Determine the [x, y] coordinate at the center of the cell enclosing the given text.  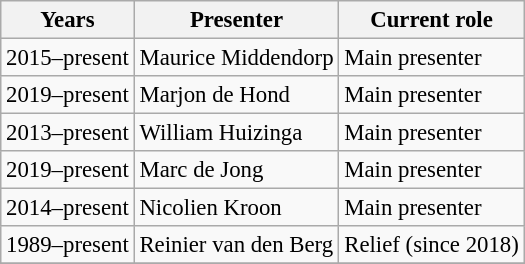
William Huizinga [236, 133]
2013–present [68, 133]
Years [68, 20]
Marjon de Hond [236, 95]
2015–present [68, 58]
Reinier van den Berg [236, 245]
Relief (since 2018) [432, 245]
Presenter [236, 20]
2014–present [68, 208]
Current role [432, 20]
1989–present [68, 245]
Maurice Middendorp [236, 58]
Nicolien Kroon [236, 208]
Marc de Jong [236, 170]
